Provide the [x, y] coordinate of the cell's center where the given text is located.  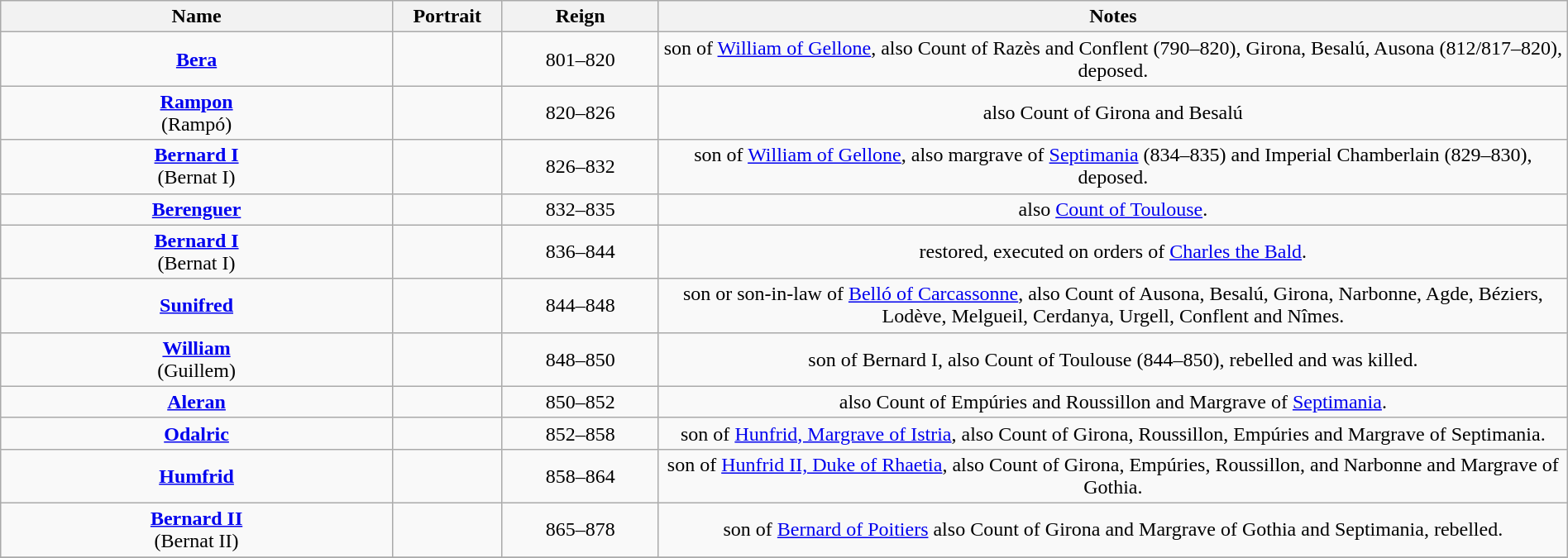
son of William of Gellone, also Count of Razès and Conflent (790–820), Girona, Besalú, Ausona (812/817–820), deposed. [1113, 60]
also Count of Empúries and Roussillon and Margrave of Septimania. [1113, 402]
826–832 [581, 167]
836–844 [581, 251]
Reign [581, 17]
Rampon(Rampó) [197, 112]
Humfrid [197, 476]
son of Hunfrid II, Duke of Rhaetia, also Count of Girona, Empúries, Roussillon, and Narbonne and Margrave of Gothia. [1113, 476]
son of Hunfrid, Margrave of Istria, also Count of Girona, Roussillon, Empúries and Margrave of Septimania. [1113, 433]
858–864 [581, 476]
Berenguer [197, 209]
Sunifred [197, 306]
852–858 [581, 433]
848–850 [581, 359]
844–848 [581, 306]
Bera [197, 60]
Portrait [447, 17]
also Count of Girona and Besalú [1113, 112]
832–835 [581, 209]
son of Bernard I, also Count of Toulouse (844–850), rebelled and was killed. [1113, 359]
son of Bernard of Poitiers also Count of Girona and Margrave of Gothia and Septimania, rebelled. [1113, 529]
850–852 [581, 402]
Odalric [197, 433]
Notes [1113, 17]
restored, executed on orders of Charles the Bald. [1113, 251]
also Count of Toulouse. [1113, 209]
Name [197, 17]
820–826 [581, 112]
son of William of Gellone, also margrave of Septimania (834–835) and Imperial Chamberlain (829–830), deposed. [1113, 167]
801–820 [581, 60]
865–878 [581, 529]
William(Guillem) [197, 359]
Bernard II(Bernat II) [197, 529]
Aleran [197, 402]
